Determine the (x, y) coordinate at the center of the cell enclosing the given text.  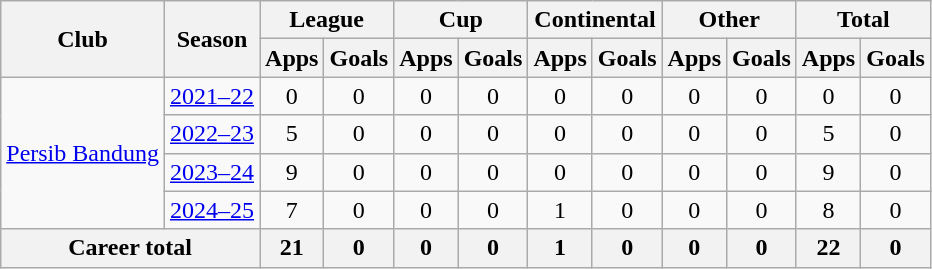
Career total (130, 248)
2021–22 (212, 96)
2024–25 (212, 210)
Club (83, 39)
Other (729, 20)
21 (292, 248)
Continental (595, 20)
7 (292, 210)
8 (828, 210)
Total (863, 20)
League (327, 20)
Cup (461, 20)
Persib Bandung (83, 153)
2023–24 (212, 172)
Season (212, 39)
22 (828, 248)
2022–23 (212, 134)
